Find where the given text appears and provide that cell's center as [X, Y] coordinate. 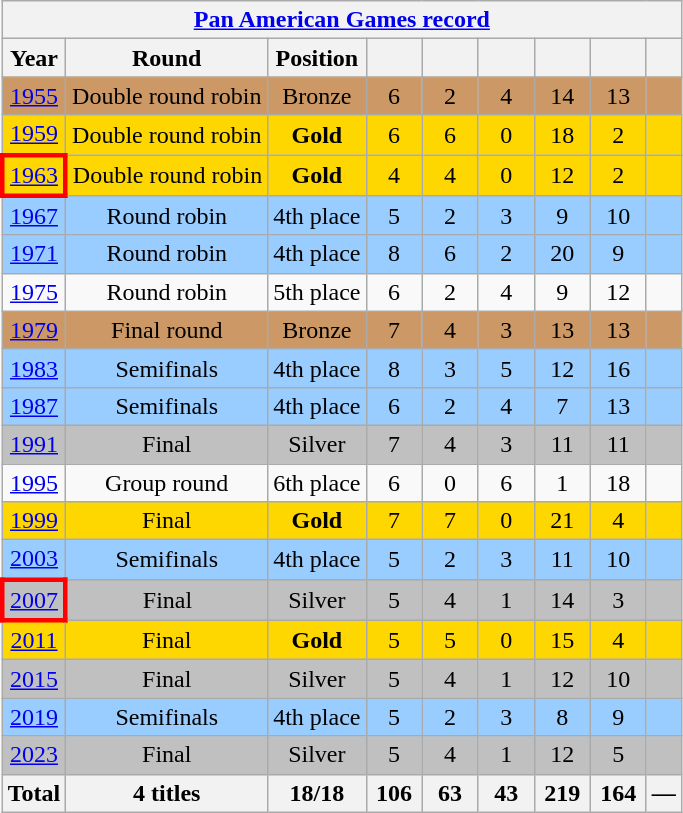
1979 [34, 330]
5th place [317, 292]
15 [562, 640]
2019 [34, 717]
Total [34, 793]
Final round [167, 330]
4 titles [167, 793]
2007 [34, 600]
1975 [34, 292]
Year [34, 58]
Position [317, 58]
2011 [34, 640]
1999 [34, 521]
1963 [34, 174]
Round [167, 58]
1959 [34, 135]
Group round [167, 483]
1987 [34, 406]
2023 [34, 755]
2003 [34, 560]
Pan American Games record [342, 20]
1991 [34, 444]
20 [562, 254]
1995 [34, 483]
1955 [34, 96]
2015 [34, 679]
6th place [317, 483]
63 [450, 793]
1971 [34, 254]
106 [394, 793]
18/18 [317, 793]
219 [562, 793]
1983 [34, 368]
21 [562, 521]
164 [618, 793]
— [664, 793]
43 [506, 793]
16 [618, 368]
1967 [34, 216]
